Locate the cell with the specified text and output its [x, y] center coordinate. 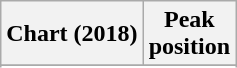
Peak position [189, 34]
Chart (2018) [72, 34]
